Locate the cell with the specified text and output its (x, y) center coordinate. 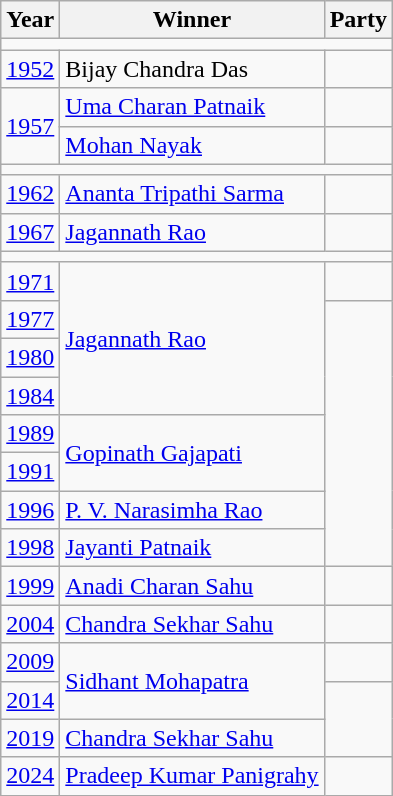
1967 (30, 232)
2004 (30, 624)
Sidhant Mohapatra (192, 681)
2019 (30, 738)
Gopinath Gajapati (192, 453)
2014 (30, 700)
1991 (30, 472)
Uma Charan Patnaik (192, 107)
Anadi Charan Sahu (192, 586)
Party (358, 20)
Jayanti Patnaik (192, 548)
P. V. Narasimha Rao (192, 510)
Bijay Chandra Das (192, 69)
Mohan Nayak (192, 145)
1957 (30, 126)
1999 (30, 586)
1996 (30, 510)
Year (30, 20)
2024 (30, 776)
1980 (30, 357)
1971 (30, 281)
Pradeep Kumar Panigrahy (192, 776)
1962 (30, 194)
1952 (30, 69)
2009 (30, 662)
Ananta Tripathi Sarma (192, 194)
1998 (30, 548)
1984 (30, 395)
1989 (30, 434)
1977 (30, 319)
Winner (192, 20)
